Pinpoint the cell where the given text exists, returning its [x, y] midpoint coordinate. 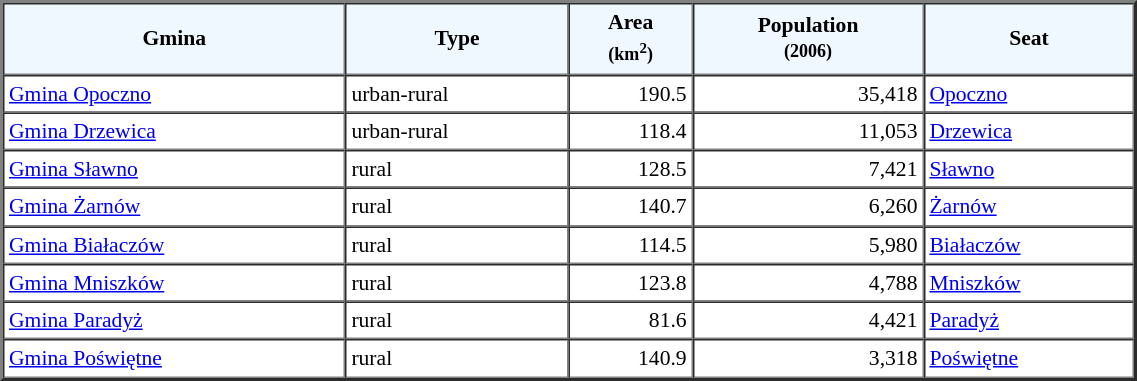
190.5 [631, 93]
81.6 [631, 321]
11,053 [808, 131]
Gmina Poświętne [174, 359]
Drzewica [1028, 131]
Paradyż [1028, 321]
Gmina Drzewica [174, 131]
6,260 [808, 207]
114.5 [631, 245]
Żarnów [1028, 207]
Mniszków [1028, 283]
123.8 [631, 283]
Gmina Mniszków [174, 283]
Gmina Sławno [174, 169]
3,318 [808, 359]
Population(2006) [808, 38]
4,788 [808, 283]
Seat [1028, 38]
Gmina Paradyż [174, 321]
Gmina Żarnów [174, 207]
Gmina [174, 38]
Type [456, 38]
Poświętne [1028, 359]
128.5 [631, 169]
4,421 [808, 321]
Opoczno [1028, 93]
140.7 [631, 207]
Białaczów [1028, 245]
Sławno [1028, 169]
5,980 [808, 245]
Area(km2) [631, 38]
35,418 [808, 93]
118.4 [631, 131]
140.9 [631, 359]
7,421 [808, 169]
Gmina Białaczów [174, 245]
Gmina Opoczno [174, 93]
